Pinpoint the cell where the given text exists, returning its [X, Y] midpoint coordinate. 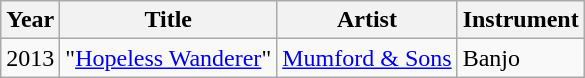
2013 [30, 58]
Title [168, 20]
Artist [367, 20]
Mumford & Sons [367, 58]
Instrument [520, 20]
Year [30, 20]
"Hopeless Wanderer" [168, 58]
Banjo [520, 58]
